Scan for the cell matching the given text and deliver its (X, Y) coordinate at center. 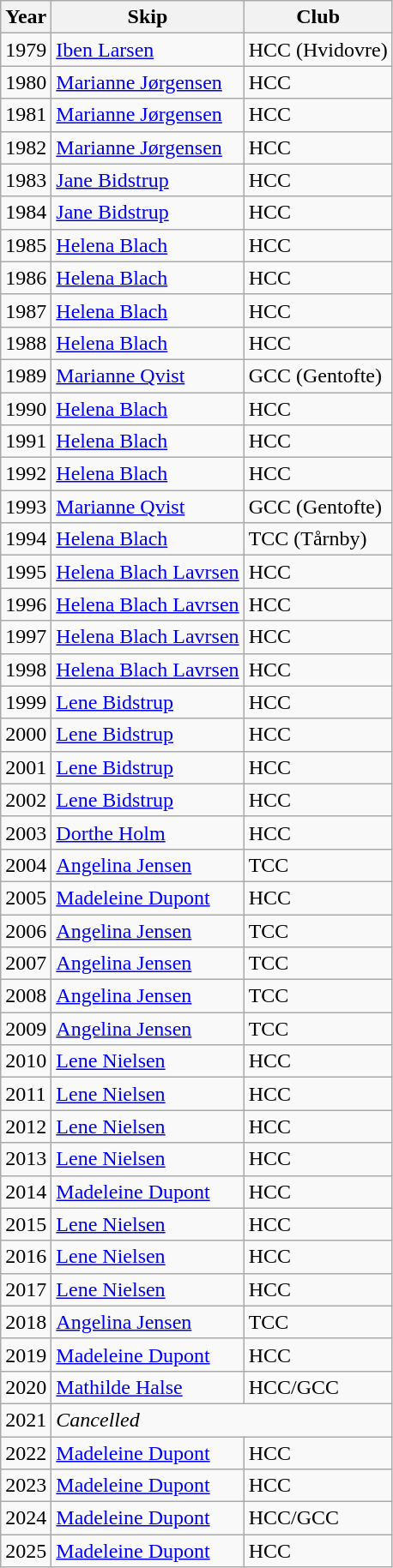
HCC (Hvidovre) (317, 50)
2024 (26, 1518)
2022 (26, 1453)
Skip (148, 17)
1981 (26, 115)
2008 (26, 996)
2005 (26, 898)
1988 (26, 343)
2015 (26, 1224)
2014 (26, 1192)
Mathilde Halse (148, 1387)
1979 (26, 50)
1982 (26, 147)
1996 (26, 604)
Iben Larsen (148, 50)
1999 (26, 702)
1994 (26, 539)
2004 (26, 865)
1989 (26, 375)
2012 (26, 1126)
1990 (26, 409)
Dorthe Holm (148, 832)
1991 (26, 442)
1992 (26, 474)
1995 (26, 572)
2011 (26, 1094)
2021 (26, 1420)
2025 (26, 1551)
2019 (26, 1355)
2002 (26, 800)
2018 (26, 1322)
2000 (26, 735)
2010 (26, 1061)
1985 (26, 245)
Club (317, 17)
1986 (26, 278)
2007 (26, 964)
TCC (Tårnby) (317, 539)
1987 (26, 310)
2013 (26, 1159)
Year (26, 17)
1980 (26, 82)
2003 (26, 832)
1997 (26, 637)
1993 (26, 507)
1998 (26, 670)
2017 (26, 1289)
2016 (26, 1257)
Cancelled (221, 1420)
2001 (26, 767)
2009 (26, 1029)
2023 (26, 1486)
1983 (26, 180)
2020 (26, 1387)
2006 (26, 930)
1984 (26, 213)
